Pinpoint the cell where the given text exists, returning its [x, y] midpoint coordinate. 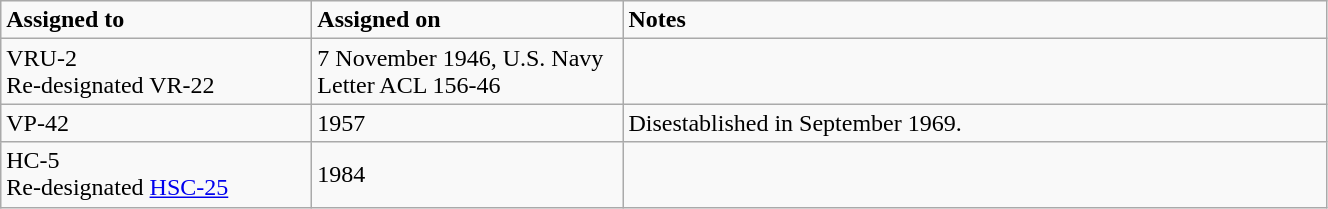
Assigned on [468, 20]
Assigned to [156, 20]
VP-42 [156, 123]
7 November 1946, U.S. Navy Letter ACL 156-46 [468, 72]
VRU-2Re-designated VR-22 [156, 72]
HC-5Re-designated HSC-25 [156, 174]
1984 [468, 174]
Disestablished in September 1969. [975, 123]
1957 [468, 123]
Notes [975, 20]
